Detect which cell encompasses the target text, then output its (x, y) center coordinate. 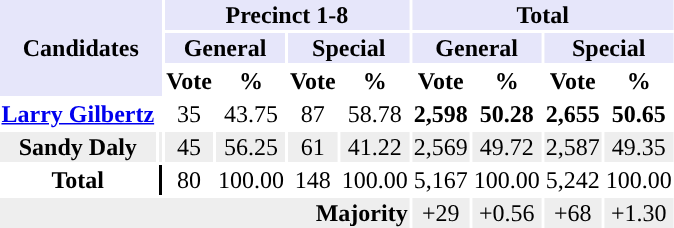
Majority (204, 213)
41.22 (374, 147)
50.28 (506, 114)
Candidates (81, 48)
2,587 (572, 147)
148 (312, 180)
56.25 (250, 147)
5,167 (440, 180)
Sandy Daly (78, 147)
45 (190, 147)
2,569 (440, 147)
5,242 (572, 180)
Precinct 1-8 (288, 15)
58.78 (374, 114)
+29 (440, 213)
80 (190, 180)
43.75 (250, 114)
49.72 (506, 147)
35 (190, 114)
50.65 (638, 114)
2,655 (572, 114)
49.35 (638, 147)
Larry Gilbertz (78, 114)
87 (312, 114)
+0.56 (506, 213)
+1.30 (638, 213)
+68 (572, 213)
2,598 (440, 114)
61 (312, 147)
